Return the [x, y] coordinate for the center point of the cell that contains the specified text.  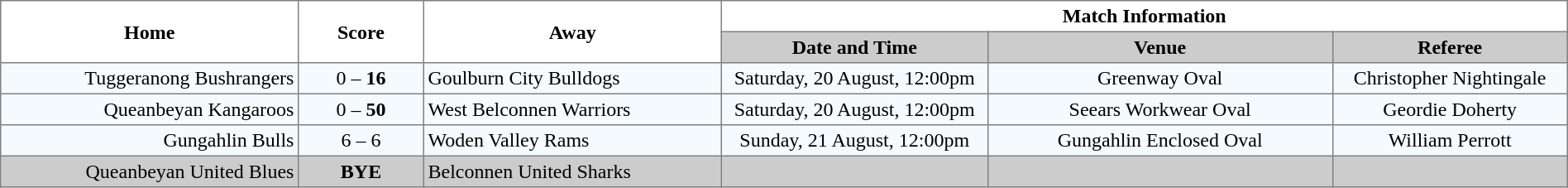
Match Information [1145, 17]
Queanbeyan United Blues [150, 171]
Referee [1450, 47]
William Perrott [1450, 141]
0 – 50 [361, 109]
BYE [361, 171]
Score [361, 31]
Gungahlin Enclosed Oval [1159, 141]
Goulburn City Bulldogs [572, 79]
0 – 16 [361, 79]
Seears Workwear Oval [1159, 109]
Woden Valley Rams [572, 141]
Venue [1159, 47]
Christopher Nightingale [1450, 79]
Queanbeyan Kangaroos [150, 109]
Sunday, 21 August, 12:00pm [854, 141]
Home [150, 31]
West Belconnen Warriors [572, 109]
Away [572, 31]
Date and Time [854, 47]
Greenway Oval [1159, 79]
Tuggeranong Bushrangers [150, 79]
Belconnen United Sharks [572, 171]
Gungahlin Bulls [150, 141]
6 – 6 [361, 141]
Geordie Doherty [1450, 109]
